Identify which cell holds the provided text, then report its [x, y] central coordinate. 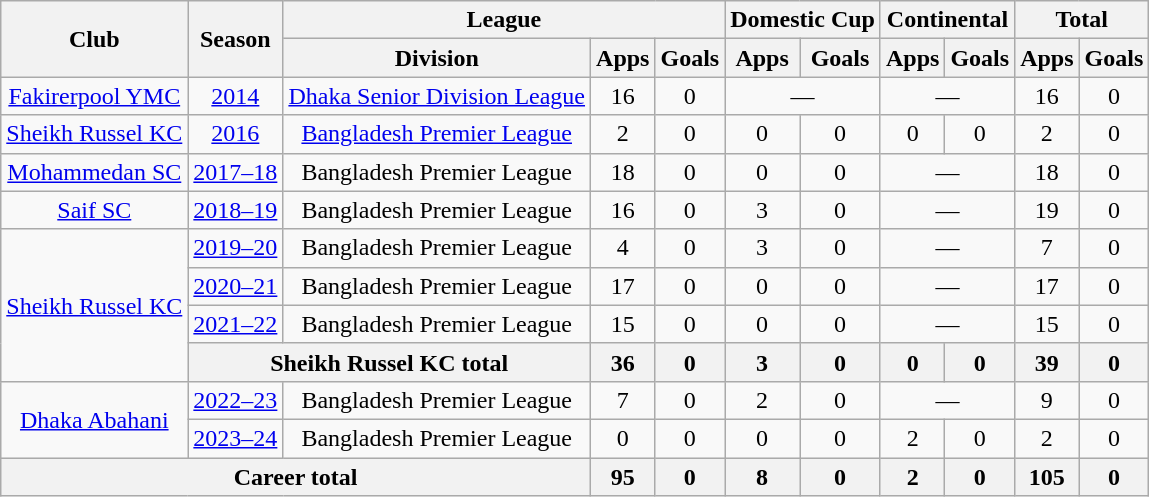
Mohammedan SC [94, 172]
105 [1047, 477]
Sheikh Russel KC total [390, 362]
2021–22 [236, 324]
Club [94, 39]
95 [623, 477]
2020–21 [236, 286]
2023–24 [236, 438]
2019–20 [236, 248]
2017–18 [236, 172]
2022–23 [236, 400]
Division [437, 58]
Season [236, 39]
Fakirerpool YMC [94, 96]
2018–19 [236, 210]
Continental [947, 20]
Domestic Cup [803, 20]
Saif SC [94, 210]
League [504, 20]
Total [1082, 20]
Dhaka Senior Division League [437, 96]
36 [623, 362]
9 [1047, 400]
8 [762, 477]
39 [1047, 362]
4 [623, 248]
Dhaka Abahani [94, 419]
19 [1047, 210]
2016 [236, 134]
Career total [296, 477]
2014 [236, 96]
